Return (X, Y) of the center of cell containing provided text 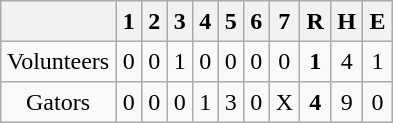
9 (347, 102)
R (316, 21)
Volunteers (58, 61)
H (347, 21)
X (284, 102)
6 (256, 21)
5 (231, 21)
E (378, 21)
7 (284, 21)
Gators (58, 102)
2 (154, 21)
